Return [x, y] of the center of cell containing provided text 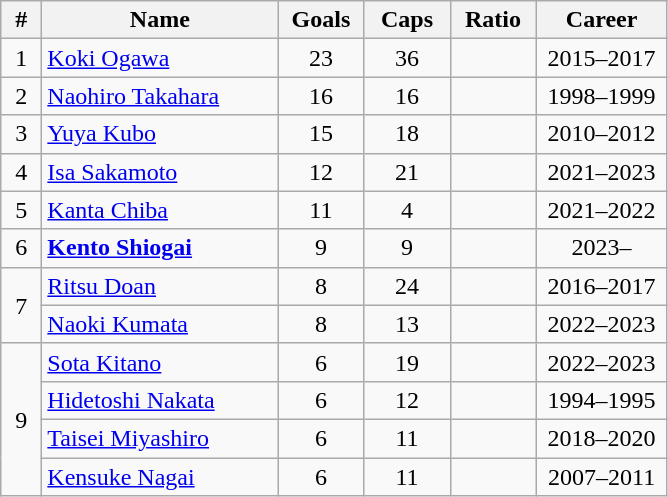
Caps [407, 20]
Sota Kitano [160, 362]
19 [407, 362]
Ritsu Doan [160, 286]
23 [321, 58]
Kento Shiogai [160, 248]
Naoki Kumata [160, 324]
24 [407, 286]
3 [22, 134]
Goals [321, 20]
7 [22, 305]
2 [22, 96]
13 [407, 324]
5 [22, 210]
2018–2020 [602, 438]
1998–1999 [602, 96]
2007–2011 [602, 477]
2015–2017 [602, 58]
2021–2023 [602, 172]
# [22, 20]
18 [407, 134]
15 [321, 134]
Isa Sakamoto [160, 172]
2021–2022 [602, 210]
Taisei Miyashiro [160, 438]
2016–2017 [602, 286]
Career [602, 20]
Naohiro Takahara [160, 96]
1994–1995 [602, 400]
Kensuke Nagai [160, 477]
Hidetoshi Nakata [160, 400]
36 [407, 58]
Name [160, 20]
2023– [602, 248]
2010–2012 [602, 134]
Yuya Kubo [160, 134]
Kanta Chiba [160, 210]
21 [407, 172]
Ratio [493, 20]
1 [22, 58]
Koki Ogawa [160, 58]
